Search for the cell housing the specified text and yield its (X, Y) center coordinate. 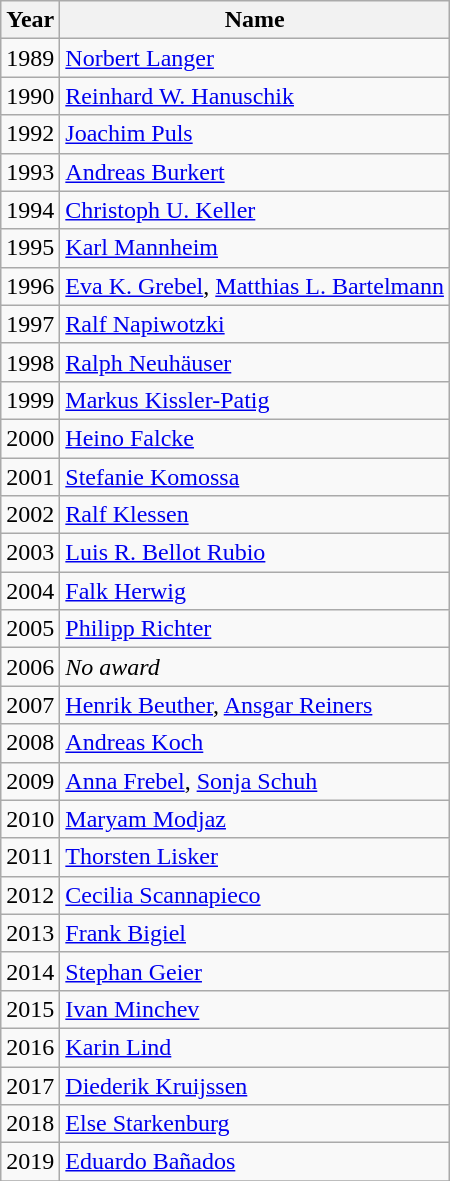
Karin Lind (255, 1047)
Ralph Neuhäuser (255, 362)
1998 (30, 362)
1997 (30, 324)
2000 (30, 438)
Maryam Modjaz (255, 819)
2018 (30, 1124)
2015 (30, 1009)
No award (255, 667)
2008 (30, 743)
Falk Herwig (255, 591)
2002 (30, 515)
1996 (30, 286)
1990 (30, 96)
2009 (30, 781)
2006 (30, 667)
Stefanie Komossa (255, 477)
1992 (30, 134)
2016 (30, 1047)
Christoph U. Keller (255, 210)
1999 (30, 400)
Cecilia Scannapieco (255, 895)
Diederik Kruijssen (255, 1085)
Year (30, 20)
Ivan Minchev (255, 1009)
Else Starkenburg (255, 1124)
1994 (30, 210)
Heino Falcke (255, 438)
Henrik Beuther, Ansgar Reiners (255, 705)
2013 (30, 933)
2005 (30, 629)
2014 (30, 971)
2010 (30, 819)
2017 (30, 1085)
2004 (30, 591)
2012 (30, 895)
2001 (30, 477)
Frank Bigiel (255, 933)
Anna Frebel, Sonja Schuh (255, 781)
Andreas Koch (255, 743)
Luis R. Bellot Rubio (255, 553)
Norbert Langer (255, 58)
Karl Mannheim (255, 248)
Reinhard W. Hanuschik (255, 96)
1989 (30, 58)
Andreas Burkert (255, 172)
Stephan Geier (255, 971)
2019 (30, 1162)
1995 (30, 248)
Ralf Klessen (255, 515)
2003 (30, 553)
1993 (30, 172)
Ralf Napiwotzki (255, 324)
Thorsten Lisker (255, 857)
Name (255, 20)
2007 (30, 705)
Eva K. Grebel, Matthias L. Bartelmann (255, 286)
Joachim Puls (255, 134)
2011 (30, 857)
Philipp Richter (255, 629)
Eduardo Bañados (255, 1162)
Markus Kissler-Patig (255, 400)
